Scan for the cell matching the given text and deliver its (X, Y) coordinate at center. 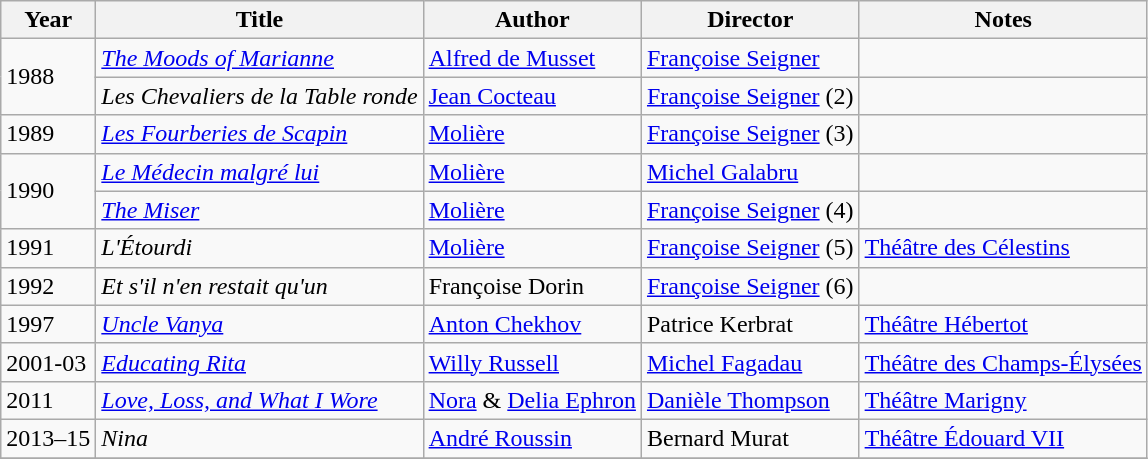
Michel Galabru (750, 172)
1988 (48, 77)
Théâtre des Célestins (1003, 248)
Love, Loss, and What I Wore (260, 400)
Michel Fagadau (750, 362)
Author (532, 20)
Willy Russell (532, 362)
Les Chevaliers de la Table ronde (260, 96)
2001-03 (48, 362)
Year (48, 20)
Alfred de Musset (532, 58)
Patrice Kerbrat (750, 324)
Françoise Seigner (3) (750, 134)
1997 (48, 324)
Françoise Seigner (5) (750, 248)
2011 (48, 400)
1989 (48, 134)
Théâtre Marigny (1003, 400)
Théâtre Édouard VII (1003, 438)
Jean Cocteau (532, 96)
1992 (48, 286)
Bernard Murat (750, 438)
Françoise Seigner (4) (750, 210)
Nora & Delia Ephron (532, 400)
Théâtre Hébertot (1003, 324)
Les Fourberies de Scapin (260, 134)
Le Médecin malgré lui (260, 172)
André Roussin (532, 438)
Director (750, 20)
L'Étourdi (260, 248)
Françoise Seigner (750, 58)
Uncle Vanya (260, 324)
The Moods of Marianne (260, 58)
Educating Rita (260, 362)
Anton Chekhov (532, 324)
Françoise Dorin (532, 286)
2013–15 (48, 438)
Françoise Seigner (2) (750, 96)
Théâtre des Champs-Élysées (1003, 362)
The Miser (260, 210)
Nina (260, 438)
Title (260, 20)
1990 (48, 191)
Notes (1003, 20)
1991 (48, 248)
Françoise Seigner (6) (750, 286)
Danièle Thompson (750, 400)
Et s'il n'en restait qu'un (260, 286)
